Determine the [X, Y] coordinate at the center of the cell enclosing the given text.  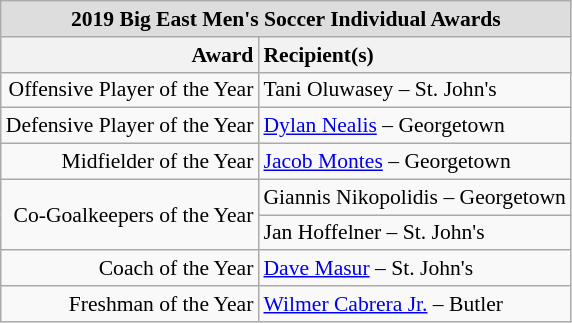
Defensive Player of the Year [130, 126]
Award [130, 55]
Dylan Nealis – Georgetown [414, 126]
Midfielder of the Year [130, 162]
Jacob Montes – Georgetown [414, 162]
Wilmer Cabrera Jr. – Butler [414, 304]
Offensive Player of the Year [130, 90]
Tani Oluwasey – St. John's [414, 90]
Dave Masur – St. John's [414, 269]
Freshman of the Year [130, 304]
Recipient(s) [414, 55]
Co-Goalkeepers of the Year [130, 214]
Coach of the Year [130, 269]
2019 Big East Men's Soccer Individual Awards [286, 19]
Giannis Nikopolidis – Georgetown [414, 197]
Jan Hoffelner – St. John's [414, 233]
